Determine the [x, y] coordinate at the center of the cell enclosing the given text.  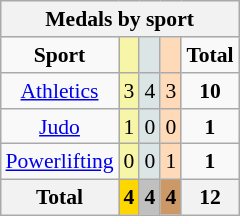
12 [210, 197]
Judo [59, 126]
Powerlifting [59, 162]
10 [210, 91]
Medals by sport [119, 19]
Athletics [59, 91]
Sport [59, 55]
